Identify which cell holds the provided text, then report its [x, y] central coordinate. 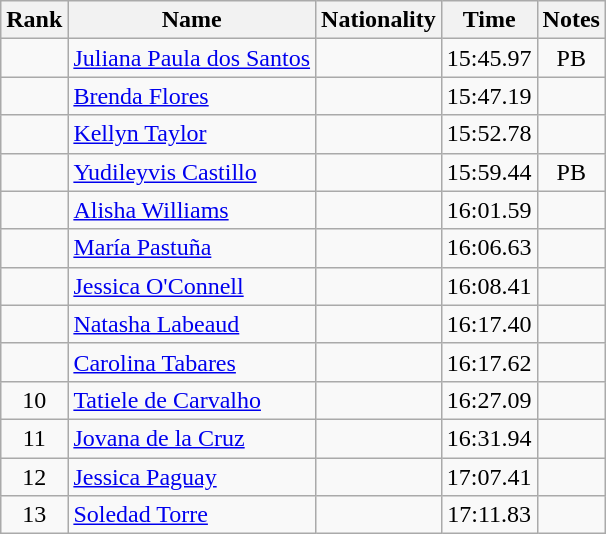
Name [192, 20]
16:08.41 [489, 286]
13 [34, 515]
Alisha Williams [192, 210]
11 [34, 438]
Rank [34, 20]
Natasha Labeaud [192, 324]
16:31.94 [489, 438]
María Pastuña [192, 248]
16:17.40 [489, 324]
Time [489, 20]
Brenda Flores [192, 96]
16:17.62 [489, 362]
Kellyn Taylor [192, 134]
Jessica O'Connell [192, 286]
12 [34, 477]
15:45.97 [489, 58]
Juliana Paula dos Santos [192, 58]
Notes [571, 20]
16:01.59 [489, 210]
Jovana de la Cruz [192, 438]
16:06.63 [489, 248]
Tatiele de Carvalho [192, 400]
10 [34, 400]
16:27.09 [489, 400]
Yudileyvis Castillo [192, 172]
17:11.83 [489, 515]
Carolina Tabares [192, 362]
15:47.19 [489, 96]
Soledad Torre [192, 515]
Jessica Paguay [192, 477]
Nationality [379, 20]
15:59.44 [489, 172]
17:07.41 [489, 477]
15:52.78 [489, 134]
